Find where the given text appears and provide that cell's center as (x, y) coordinate. 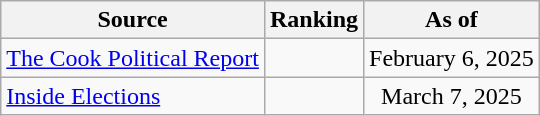
As of (452, 20)
The Cook Political Report (133, 58)
Source (133, 20)
March 7, 2025 (452, 96)
Ranking (314, 20)
Inside Elections (133, 96)
February 6, 2025 (452, 58)
